Return [X, Y] of the center of cell containing provided text 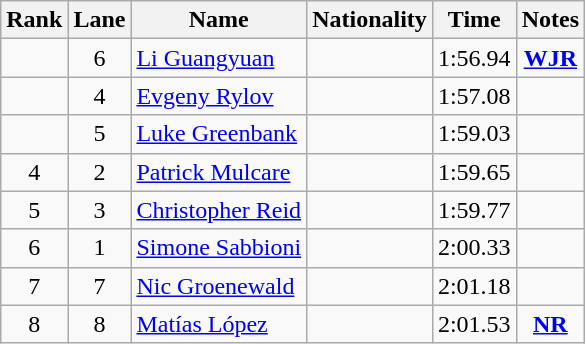
Patrick Mulcare [219, 172]
NR [550, 324]
3 [100, 210]
1:57.08 [474, 96]
1:59.03 [474, 134]
Matías López [219, 324]
Notes [550, 20]
Simone Sabbioni [219, 248]
Time [474, 20]
Lane [100, 20]
1 [100, 248]
1:59.65 [474, 172]
WJR [550, 58]
2:00.33 [474, 248]
Name [219, 20]
Rank [34, 20]
1:59.77 [474, 210]
Li Guangyuan [219, 58]
2:01.53 [474, 324]
Luke Greenbank [219, 134]
2:01.18 [474, 286]
Christopher Reid [219, 210]
Evgeny Rylov [219, 96]
2 [100, 172]
Nationality [370, 20]
Nic Groenewald [219, 286]
1:56.94 [474, 58]
